Return the [x, y] coordinate for the center point of the cell that contains the specified text.  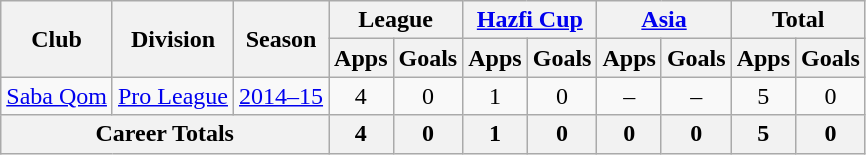
Saba Qom [57, 96]
Career Totals [165, 134]
League [396, 20]
Division [172, 39]
2014–15 [282, 96]
Pro League [172, 96]
Asia [664, 20]
Hazfi Cup [530, 20]
Total [798, 20]
Season [282, 39]
Club [57, 39]
